Pinpoint the cell where the given text exists, returning its [x, y] midpoint coordinate. 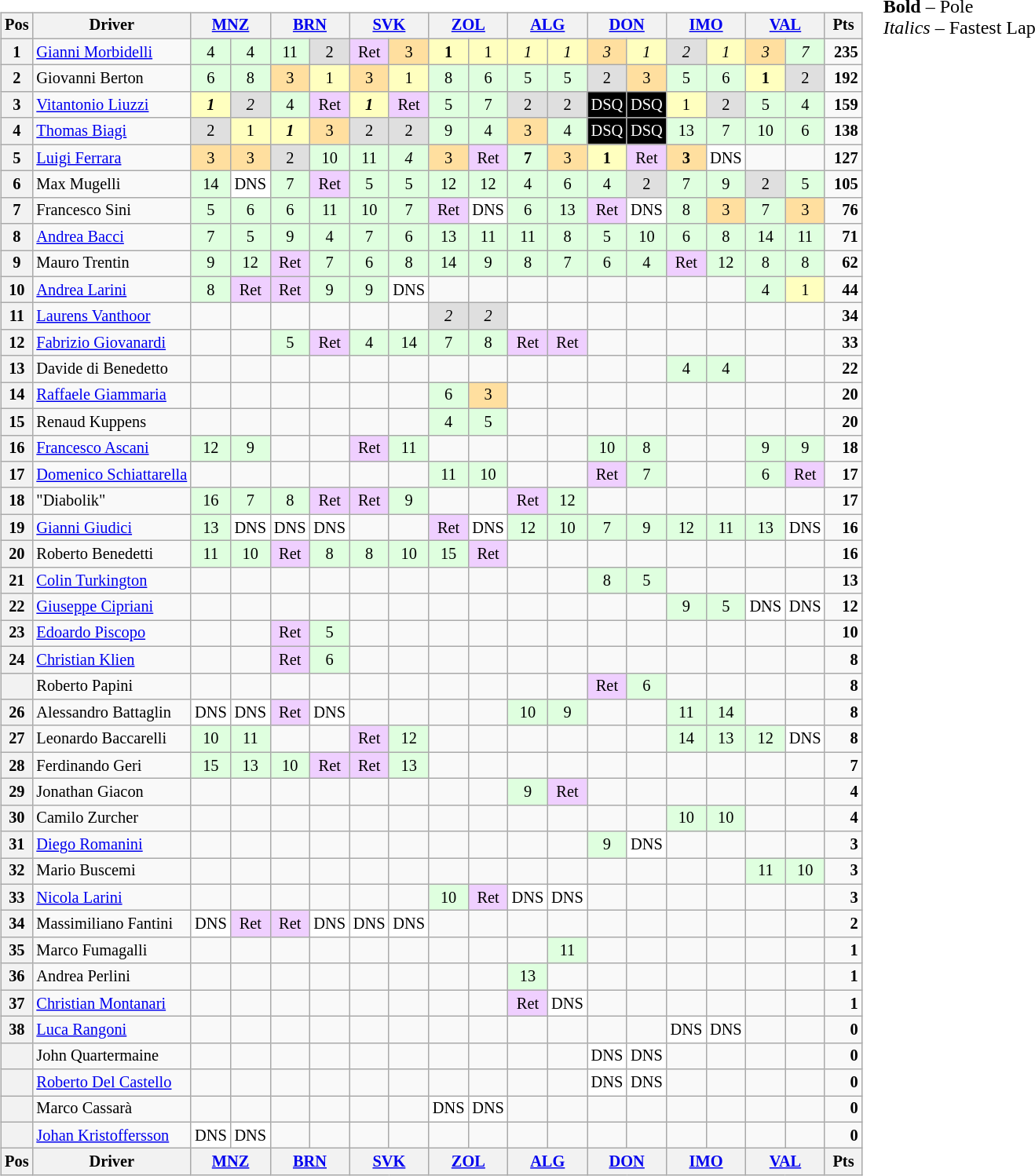
32 [16, 871]
Andrea Bacci [112, 237]
Thomas Biagi [112, 131]
Domenico Schiattarella [112, 475]
44 [843, 290]
Andrea Larini [112, 290]
23 [16, 634]
Edoardo Piscopo [112, 634]
Laurens Vanthoor [112, 316]
38 [16, 1030]
Luca Rangoni [112, 1030]
24 [16, 659]
Leonardo Baccarelli [112, 739]
Jonathan Giacon [112, 792]
Fabrizio Giovanardi [112, 343]
Max Mugelli [112, 184]
105 [843, 184]
Christian Montanari [112, 1003]
Giovanni Berton [112, 79]
21 [16, 580]
Johan Kristoffersson [112, 1135]
Camilo Zurcher [112, 818]
Andrea Perlini [112, 977]
Roberto Del Castello [112, 1083]
Massimiliano Fantini [112, 924]
Gianni Giudici [112, 528]
Mauro Trentin [112, 264]
159 [843, 105]
26 [16, 713]
235 [843, 52]
Roberto Benedetti [112, 554]
71 [843, 237]
29 [16, 792]
Mario Buscemi [112, 871]
Renaud Kuppens [112, 422]
John Quartermaine [112, 1056]
19 [16, 528]
Alessandro Battaglin [112, 713]
Colin Turkington [112, 580]
35 [16, 951]
37 [16, 1003]
Giuseppe Cipriani [112, 607]
Christian Klien [112, 659]
62 [843, 264]
192 [843, 79]
Ferdinando Geri [112, 765]
Diego Romanini [112, 845]
Vitantonio Liuzzi [112, 105]
30 [16, 818]
36 [16, 977]
Roberto Papini [112, 686]
Marco Fumagalli [112, 951]
Gianni Morbidelli [112, 52]
Raffaele Giammaria [112, 396]
Francesco Ascani [112, 448]
27 [16, 739]
76 [843, 210]
Davide di Benedetto [112, 369]
Nicola Larini [112, 897]
138 [843, 131]
Francesco Sini [112, 210]
28 [16, 765]
127 [843, 158]
Marco Cassarà [112, 1109]
Luigi Ferrara [112, 158]
31 [16, 845]
"Diabolik" [112, 501]
